Scan for the cell matching the given text and deliver its (x, y) coordinate at center. 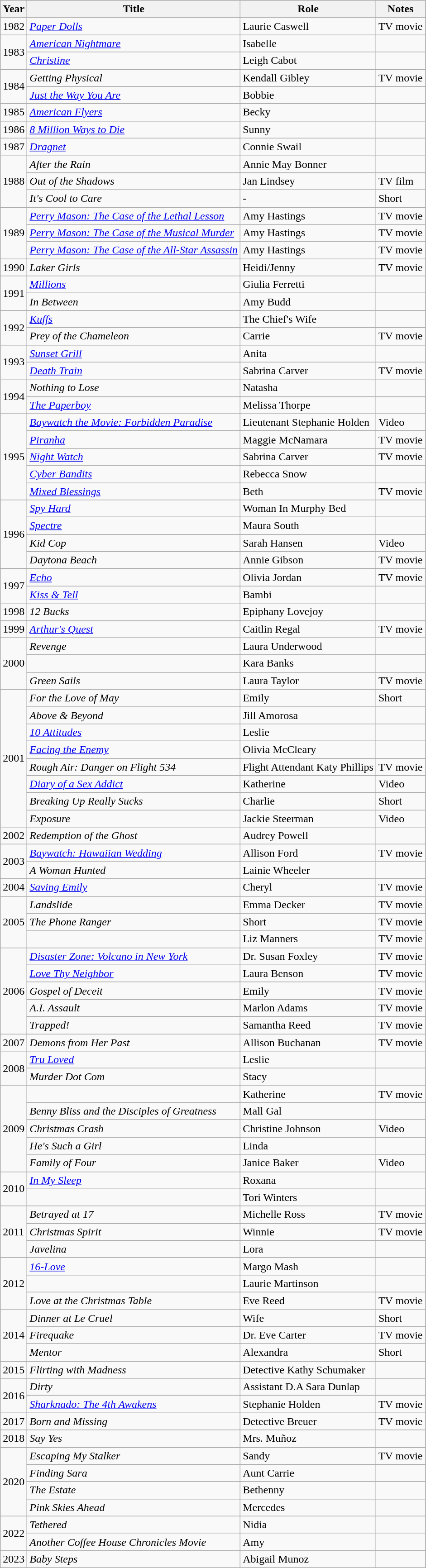
Spectre (134, 526)
- (308, 198)
Pink Skies Ahead (134, 1507)
Echo (134, 577)
Amy Budd (308, 302)
2017 (14, 1421)
Role (308, 9)
Lainie Wheeler (308, 870)
2002 (14, 836)
Allison Buchanan (308, 1042)
1983 (14, 52)
TV film (400, 181)
2004 (14, 887)
Janice Baker (308, 1163)
Linda (308, 1146)
Exposure (134, 819)
A.I. Assault (134, 1008)
Benny Bliss and the Disciples of Greatness (134, 1111)
Beth (308, 491)
Cyber Bandits (134, 474)
2014 (14, 1335)
Cheryl (308, 887)
The Phone Ranger (134, 922)
Paper Dolls (134, 26)
Dragnet (134, 147)
Mixed Blessings (134, 491)
Caitlin Regal (308, 629)
The Chief's Wife (308, 319)
Revenge (134, 646)
10 Attitudes (134, 732)
Woman In Murphy Bed (308, 509)
Year (14, 9)
Baywatch the Movie: Forbidden Paradise (134, 422)
Mrs. Muñoz (308, 1439)
Firequake (134, 1335)
Detective Breuer (308, 1421)
He's Such a Girl (134, 1146)
Leigh Cabot (308, 61)
Sunset Grill (134, 353)
Audrey Powell (308, 836)
Mercedes (308, 1507)
1994 (14, 396)
1993 (14, 362)
Roxana (308, 1180)
Aunt Carrie (308, 1473)
Christmas Crash (134, 1129)
Death Train (134, 371)
Christmas Spirit (134, 1232)
Olivia McCleary (308, 749)
Just the Way You Are (134, 95)
16-Love (134, 1266)
Stephanie Holden (308, 1404)
1991 (14, 293)
Disaster Zone: Volcano in New York (134, 956)
Perry Mason: The Case of the All-Star Assassin (134, 250)
Dr. Susan Foxley (308, 956)
Heidi/Jenny (308, 267)
After the Rain (134, 164)
Laura Benson (308, 973)
In My Sleep (134, 1180)
Javelina (134, 1249)
Tru Loved (134, 1060)
Getting Physical (134, 78)
Spy Hard (134, 509)
Night Watch (134, 457)
Giulia Ferretti (308, 285)
1985 (14, 112)
Redemption of the Ghost (134, 836)
Stacy (308, 1077)
2018 (14, 1439)
Carrie (308, 336)
1999 (14, 629)
Daytona Beach (134, 560)
For the Love of May (134, 698)
Sharknado: The 4th Awakens (134, 1404)
Escaping My Stalker (134, 1456)
Rough Air: Danger on Flight 534 (134, 767)
2010 (14, 1189)
Eve Reed (308, 1301)
Dr. Eve Carter (308, 1335)
1982 (14, 26)
Saving Emily (134, 887)
Tori Winters (308, 1197)
Detective Kathy Schumaker (308, 1370)
American Nightmare (134, 43)
1992 (14, 328)
Winnie (308, 1232)
Diary of a Sex Addict (134, 784)
Mentor (134, 1353)
Gospel of Deceit (134, 991)
Say Yes (134, 1439)
Nidia (308, 1525)
Michelle Ross (308, 1215)
1995 (14, 457)
2001 (14, 758)
Bambi (308, 595)
Marlon Adams (308, 1008)
Millions (134, 285)
Sarah Hansen (308, 543)
1990 (14, 267)
Dirty (134, 1387)
Bethenny (308, 1490)
Betrayed at 17 (134, 1215)
Rebecca Snow (308, 474)
Demons from Her Past (134, 1042)
8 Million Ways to Die (134, 129)
Another Coffee House Chronicles Movie (134, 1542)
Assistant D.A Sara Dunlap (308, 1387)
2016 (14, 1396)
Anita (308, 353)
Margo Mash (308, 1266)
Laura Taylor (308, 681)
1986 (14, 129)
Kiss & Tell (134, 595)
2003 (14, 862)
Emma Decker (308, 905)
Kid Cop (134, 543)
Annie Gibson (308, 560)
1987 (14, 147)
Love Thy Neighbor (134, 973)
Family of Four (134, 1163)
2009 (14, 1129)
Kuffs (134, 319)
2005 (14, 922)
Flight Attendant Katy Phillips (308, 767)
1984 (14, 86)
Natasha (308, 388)
Flirting with Madness (134, 1370)
Maura South (308, 526)
2007 (14, 1042)
Mall Gal (308, 1111)
Title (134, 9)
Notes (400, 9)
It's Cool to Care (134, 198)
1997 (14, 586)
Maggie McNamara (308, 439)
The Estate (134, 1490)
2015 (14, 1370)
2020 (14, 1482)
Tethered (134, 1525)
Perry Mason: The Case of the Lethal Lesson (134, 216)
1998 (14, 612)
Melissa Thorpe (308, 405)
Laurie Caswell (308, 26)
Sunny (308, 129)
Christine (134, 61)
Epiphany Lovejoy (308, 612)
Nothing to Lose (134, 388)
The Paperboy (134, 405)
Annie May Bonner (308, 164)
Alexandra (308, 1353)
Dinner at Le Cruel (134, 1318)
Finding Sara (134, 1473)
1996 (14, 534)
Landslide (134, 905)
Prey of the Chameleon (134, 336)
Laker Girls (134, 267)
2012 (14, 1283)
Facing the Enemy (134, 749)
2008 (14, 1068)
Samantha Reed (308, 1025)
Green Sails (134, 681)
12 Bucks (134, 612)
Wife (308, 1318)
Lora (308, 1249)
Sandy (308, 1456)
2006 (14, 991)
Bobbie (308, 95)
Abigail Munoz (308, 1559)
Baby Steps (134, 1559)
2011 (14, 1232)
Laura Underwood (308, 646)
Connie Swail (308, 147)
In Between (134, 302)
Born and Missing (134, 1421)
Breaking Up Really Sucks (134, 801)
Baywatch: Hawaiian Wedding (134, 853)
Jackie Steerman (308, 819)
Perry Mason: The Case of the Musical Murder (134, 233)
Arthur's Quest (134, 629)
Lieutenant Stephanie Holden (308, 422)
Laurie Martinson (308, 1283)
Love at the Christmas Table (134, 1301)
American Flyers (134, 112)
Becky (308, 112)
Out of the Shadows (134, 181)
Jill Amorosa (308, 715)
Above & Beyond (134, 715)
Allison Ford (308, 853)
Murder Dot Com (134, 1077)
Amy (308, 1542)
2023 (14, 1559)
A Woman Hunted (134, 870)
Liz Manners (308, 939)
Jan Lindsey (308, 181)
Piranha (134, 439)
Olivia Jordan (308, 577)
Kendall Gibley (308, 78)
Kara Banks (308, 663)
Christine Johnson (308, 1129)
Trapped! (134, 1025)
1989 (14, 233)
1988 (14, 181)
2022 (14, 1533)
Charlie (308, 801)
2000 (14, 663)
Isabelle (308, 43)
